Capture the cell that displays the provided text and extract its (x, y) central coordinate. 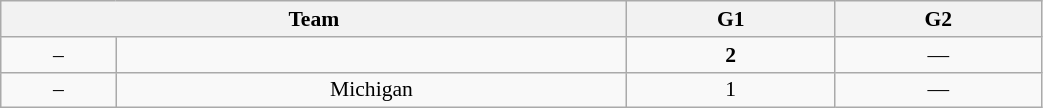
Team (314, 19)
G2 (938, 19)
2 (731, 55)
G1 (731, 19)
1 (731, 90)
Michigan (372, 90)
